Pinpoint the cell where the given text exists, returning its [x, y] midpoint coordinate. 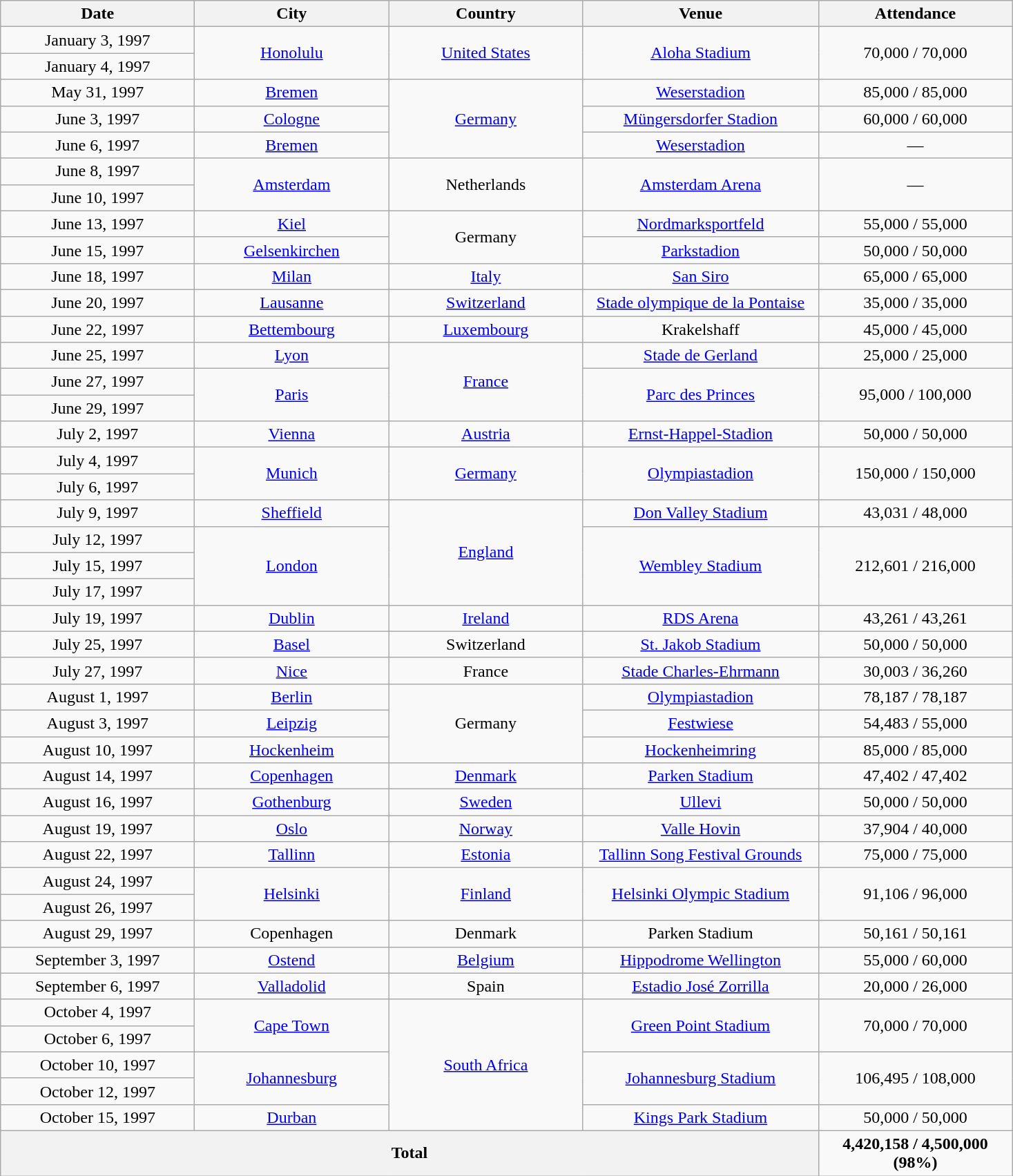
Johannesburg [291, 1078]
August 10, 1997 [98, 749]
St. Jakob Stadium [700, 644]
91,106 / 96,000 [916, 894]
Parc des Princes [700, 395]
San Siro [700, 276]
October 10, 1997 [98, 1065]
July 9, 1997 [98, 513]
25,000 / 25,000 [916, 356]
50,161 / 50,161 [916, 934]
Durban [291, 1117]
Estadio José Zorrilla [700, 986]
Sweden [486, 802]
July 4, 1997 [98, 461]
Valle Hovin [700, 829]
London [291, 566]
October 12, 1997 [98, 1091]
30,003 / 36,260 [916, 671]
Hockenheimring [700, 749]
June 29, 1997 [98, 408]
Ullevi [700, 802]
55,000 / 60,000 [916, 960]
July 25, 1997 [98, 644]
75,000 / 75,000 [916, 855]
Oslo [291, 829]
June 27, 1997 [98, 382]
150,000 / 150,000 [916, 474]
Date [98, 14]
45,000 / 45,000 [916, 329]
Amsterdam [291, 184]
Spain [486, 986]
City [291, 14]
June 8, 1997 [98, 171]
37,904 / 40,000 [916, 829]
Country [486, 14]
Paris [291, 395]
20,000 / 26,000 [916, 986]
Tallinn Song Festival Grounds [700, 855]
June 13, 1997 [98, 224]
August 1, 1997 [98, 697]
47,402 / 47,402 [916, 776]
May 31, 1997 [98, 93]
Johannesburg Stadium [700, 1078]
England [486, 552]
43,261 / 43,261 [916, 618]
Aloha Stadium [700, 53]
October 6, 1997 [98, 1039]
65,000 / 65,000 [916, 276]
August 29, 1997 [98, 934]
July 6, 1997 [98, 487]
Milan [291, 276]
Total [409, 1153]
Norway [486, 829]
Kings Park Stadium [700, 1117]
55,000 / 55,000 [916, 224]
95,000 / 100,000 [916, 395]
June 22, 1997 [98, 329]
Tallinn [291, 855]
June 6, 1997 [98, 145]
Helsinki Olympic Stadium [700, 894]
Hockenheim [291, 749]
August 24, 1997 [98, 881]
Amsterdam Arena [700, 184]
Luxembourg [486, 329]
Vienna [291, 434]
July 27, 1997 [98, 671]
Venue [700, 14]
Leipzig [291, 723]
Lyon [291, 356]
June 20, 1997 [98, 302]
August 22, 1997 [98, 855]
Helsinki [291, 894]
60,000 / 60,000 [916, 119]
July 19, 1997 [98, 618]
Hippodrome Wellington [700, 960]
Finland [486, 894]
RDS Arena [700, 618]
August 16, 1997 [98, 802]
July 12, 1997 [98, 539]
September 6, 1997 [98, 986]
Valladolid [291, 986]
January 3, 1997 [98, 40]
Nordmarksportfeld [700, 224]
Netherlands [486, 184]
July 15, 1997 [98, 566]
Gelsenkirchen [291, 250]
Gothenburg [291, 802]
54,483 / 55,000 [916, 723]
July 2, 1997 [98, 434]
Berlin [291, 697]
June 3, 1997 [98, 119]
35,000 / 35,000 [916, 302]
Attendance [916, 14]
United States [486, 53]
106,495 / 108,000 [916, 1078]
Kiel [291, 224]
Ireland [486, 618]
Cape Town [291, 1025]
September 3, 1997 [98, 960]
Lausanne [291, 302]
Festwiese [700, 723]
October 4, 1997 [98, 1012]
August 3, 1997 [98, 723]
Green Point Stadium [700, 1025]
Nice [291, 671]
Ernst-Happel-Stadion [700, 434]
Müngersdorfer Stadion [700, 119]
Stade de Gerland [700, 356]
August 14, 1997 [98, 776]
Munich [291, 474]
October 15, 1997 [98, 1117]
Don Valley Stadium [700, 513]
Bettembourg [291, 329]
Austria [486, 434]
Ostend [291, 960]
212,601 / 216,000 [916, 566]
Stade Charles-Ehrmann [700, 671]
June 15, 1997 [98, 250]
Krakelshaff [700, 329]
Basel [291, 644]
June 18, 1997 [98, 276]
Cologne [291, 119]
Parkstadion [700, 250]
June 25, 1997 [98, 356]
Sheffield [291, 513]
Honolulu [291, 53]
Stade olympique de la Pontaise [700, 302]
78,187 / 78,187 [916, 697]
Belgium [486, 960]
January 4, 1997 [98, 66]
4,420,158 / 4,500,000(98%) [916, 1153]
43,031 / 48,000 [916, 513]
June 10, 1997 [98, 197]
Wembley Stadium [700, 566]
August 19, 1997 [98, 829]
July 17, 1997 [98, 592]
Dublin [291, 618]
August 26, 1997 [98, 907]
Italy [486, 276]
South Africa [486, 1065]
Estonia [486, 855]
